Pinpoint the cell where the given text exists, returning its [X, Y] midpoint coordinate. 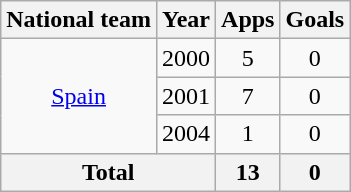
2004 [186, 134]
2001 [186, 96]
Spain [79, 96]
5 [248, 58]
7 [248, 96]
13 [248, 172]
1 [248, 134]
Year [186, 20]
2000 [186, 58]
National team [79, 20]
Total [108, 172]
Goals [315, 20]
Apps [248, 20]
